Output the (x, y) coordinate of the center of the cell containing the given text.  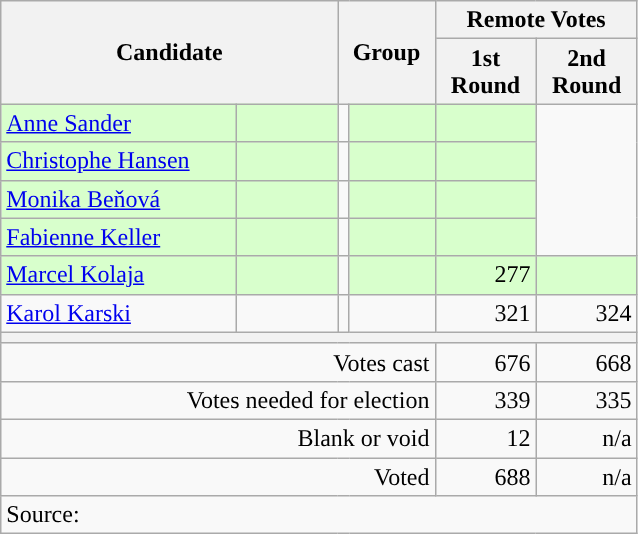
668 (586, 362)
2nd Round (586, 72)
339 (486, 400)
Remote Votes (536, 20)
Marcel Kolaja (119, 275)
Monika Beňová (119, 199)
Voted (218, 477)
Group (386, 52)
277 (486, 275)
Votes cast (218, 362)
Candidate (170, 52)
688 (486, 477)
12 (486, 438)
1st Round (486, 72)
324 (586, 313)
Votes needed for election (218, 400)
Anne Sander (119, 123)
321 (486, 313)
Blank or void (218, 438)
Fabienne Keller (119, 237)
Karol Karski (119, 313)
335 (586, 400)
Source: (319, 515)
Christophe Hansen (119, 161)
676 (486, 362)
